Identify which cell holds the provided text, then report its [X, Y] central coordinate. 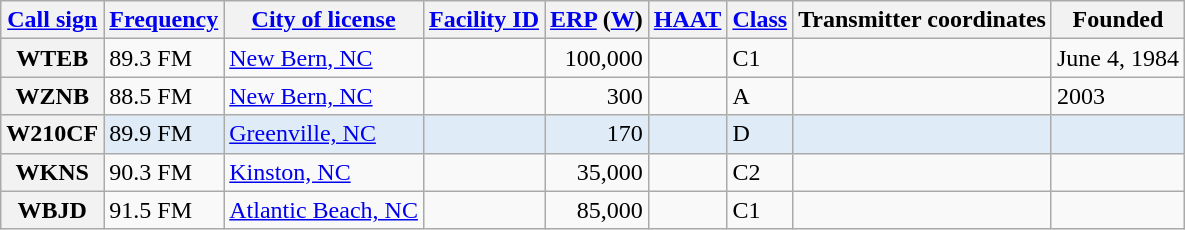
170 [596, 134]
Call sign [52, 20]
City of license [324, 20]
WTEB [52, 58]
88.5 FM [164, 96]
WKNS [52, 172]
90.3 FM [164, 172]
HAAT [688, 20]
Atlantic Beach, NC [324, 210]
Facility ID [484, 20]
89.3 FM [164, 58]
June 4, 1984 [1118, 58]
WBJD [52, 210]
WZNB [52, 96]
Founded [1118, 20]
W210CF [52, 134]
91.5 FM [164, 210]
35,000 [596, 172]
Greenville, NC [324, 134]
100,000 [596, 58]
A [760, 96]
300 [596, 96]
ERP (W) [596, 20]
C2 [760, 172]
2003 [1118, 96]
89.9 FM [164, 134]
Kinston, NC [324, 172]
Frequency [164, 20]
85,000 [596, 210]
D [760, 134]
Class [760, 20]
Transmitter coordinates [922, 20]
